Locate the cell with the specified text and output its (x, y) center coordinate. 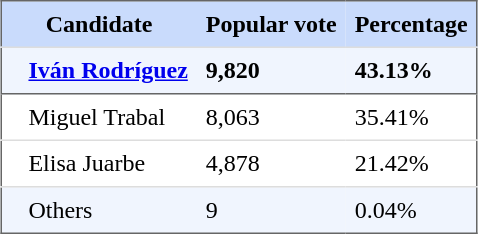
43.13% (412, 70)
4,878 (272, 163)
Percentage (412, 24)
Candidate (99, 24)
8,063 (272, 117)
9,820 (272, 70)
Others (108, 210)
9 (272, 210)
35.41% (412, 117)
Elisa Juarbe (108, 163)
Iván Rodríguez (108, 70)
21.42% (412, 163)
Miguel Trabal (108, 117)
0.04% (412, 210)
Popular vote (272, 24)
